Provide the [x, y] coordinate of the cell's center where the given text is located.  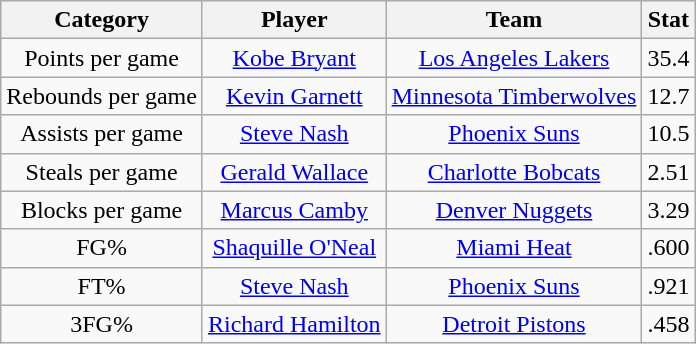
Team [514, 20]
Marcus Camby [294, 210]
Stat [668, 20]
Points per game [102, 58]
Detroit Pistons [514, 324]
Denver Nuggets [514, 210]
35.4 [668, 58]
Los Angeles Lakers [514, 58]
.600 [668, 248]
10.5 [668, 134]
FG% [102, 248]
Player [294, 20]
Blocks per game [102, 210]
.921 [668, 286]
FT% [102, 286]
Category [102, 20]
3FG% [102, 324]
Rebounds per game [102, 96]
Minnesota Timberwolves [514, 96]
.458 [668, 324]
12.7 [668, 96]
Richard Hamilton [294, 324]
Kobe Bryant [294, 58]
Assists per game [102, 134]
Miami Heat [514, 248]
Kevin Garnett [294, 96]
Gerald Wallace [294, 172]
3.29 [668, 210]
Steals per game [102, 172]
Charlotte Bobcats [514, 172]
2.51 [668, 172]
Shaquille O'Neal [294, 248]
